Search for the cell housing the specified text and yield its [x, y] center coordinate. 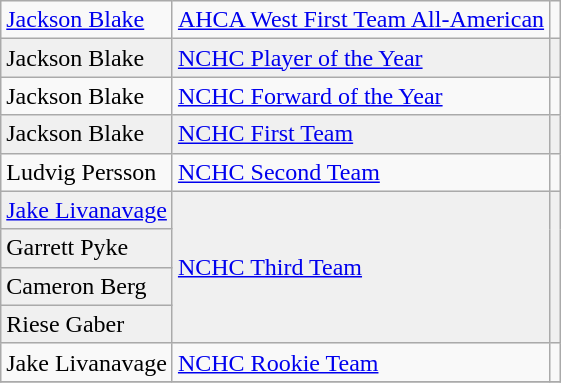
NCHC Forward of the Year [360, 96]
Ludvig Persson [87, 172]
NCHC First Team [360, 134]
Garrett Pyke [87, 248]
NCHC Rookie Team [360, 362]
AHCA West First Team All-American [360, 20]
NCHC Third Team [360, 267]
NCHC Second Team [360, 172]
Riese Gaber [87, 324]
Cameron Berg [87, 286]
NCHC Player of the Year [360, 58]
